Determine the (X, Y) coordinate at the center of the cell enclosing the given text.  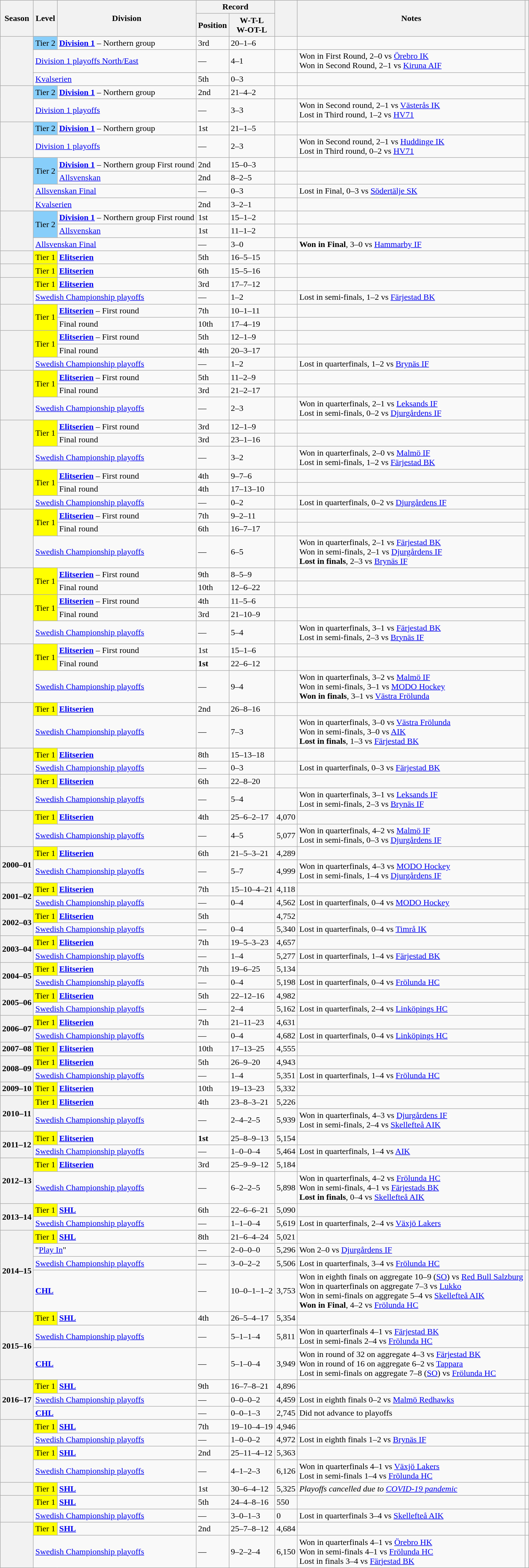
21–4–2 (252, 92)
Division 1 playoffs North/East (115, 61)
15–13–18 (252, 755)
9–2–11 (252, 516)
26–5–4–17 (252, 1318)
Won 2–0 vs Djurgårdens IF (411, 1250)
15–0–3 (252, 164)
Won in quarterfinals, 4–2 vs Malmö IFLost in semi-finals, 0–3 vs Djurgårdens IF (411, 835)
5,154 (286, 1138)
7–3 (252, 732)
3–0 (252, 244)
Won in quarterfinals, 3–1 vs Leksands IFLost in semi-finals, 2–3 vs Brynäs IF (411, 799)
4,289 (286, 853)
Won in quarterfinals, 4–3 vs MODO HockeyLost in semi-finals, 1–4 vs Djurgårdens IF (411, 871)
Won in quarterfinals, 2–1 vs Färjestad BKWon in semi-finals, 2–1 vs Djurgårdens IF Lost in finals, 2–3 vs Brynäs IF (411, 552)
5–1–1–4 (252, 1336)
16–7–17 (252, 529)
2003–04 (17, 949)
8–2–5 (252, 177)
2013–14 (17, 1217)
5,162 (286, 1009)
4,631 (286, 1022)
0–0–1–3 (252, 1413)
19–13–23 (252, 1089)
5,351 (286, 1075)
10–1–11 (252, 311)
24–4–8–16 (252, 1502)
12–6–22 (252, 588)
Won in quarterfinals, 4–3 vs Djurgårdens IFLost in semi-finals, 2–4 vs Skellefteå AIK (411, 1120)
17–13–10 (252, 489)
Level (45, 18)
Won in quarterfinals, 2–0 vs Malmö IFLost in semi-finals, 1–2 vs Färjestad BK (411, 458)
3–0–2–2 (252, 1263)
Won in quarterfinals, 2–1 vs Leksands IFLost in semi-finals, 0–2 vs Djurgårdens IF (411, 408)
Position (213, 25)
Lost in quarterfinals, 1–4 vs AIK (411, 1151)
2001–02 (17, 896)
4,943 (286, 1062)
16–7–8–21 (252, 1386)
4,459 (286, 1400)
3–0–1–3 (252, 1516)
2002–03 (17, 922)
Lost in quarterfinals 3–4 vs Skellefteå AIK (411, 1516)
4,684 (286, 1529)
5,898 (286, 1187)
4,896 (286, 1386)
2012–13 (17, 1181)
Lost in quarterfinals, 0–4 vs Frölunda HC (411, 982)
2011–12 (17, 1145)
4,999 (286, 871)
Lost in quarterfinals, 0–4 vs Timrå IK (411, 929)
Won in quarterfinals, 3–1 vs Färjestad BKLost in semi-finals, 2–3 vs Brynäs IF (411, 632)
Won in quarterfinals, 4–2 vs Frölunda HCWon in semi-finals, 4–1 vs Färjestads BK Lost in finals, 0–4 vs Skellefteå AIK (411, 1187)
3–2–1 (252, 204)
Lost in quarterfinals, 1–4 vs Färjestad BK (411, 956)
21–10–9 (252, 614)
4,972 (286, 1439)
4,118 (286, 889)
W-T-LW-OT-L (252, 25)
Lost in quarterfinals, 0–4 vs Linköpings HC (411, 1036)
Won in quarterfinals 4–1 vs Färjestad BKLost in semi-finals 2–4 vs Frölunda HC (411, 1336)
4,982 (286, 996)
16–5–15 (252, 257)
Won in Final, 3–0 vs Hammarby IF (411, 244)
22–12–16 (252, 996)
5,077 (286, 835)
Won in quarterfinals 4–1 vs Växjö LakersLost in semi-finals 1–4 vs Frölunda HC (411, 1471)
2010–11 (17, 1113)
6,150 (286, 1552)
Lost in quarterfinals, 3–4 vs Frölunda HC (411, 1263)
Lost in Final, 0–3 vs Södertälje SK (411, 191)
"Play In" (115, 1250)
4,657 (286, 942)
2007–08 (17, 1049)
4–1 (252, 61)
4,682 (286, 1036)
21–2–17 (252, 390)
5,939 (286, 1120)
19–5–3–23 (252, 942)
5,354 (286, 1318)
20–3–17 (252, 350)
4,562 (286, 902)
25–11–4–12 (252, 1453)
11–1–2 (252, 231)
17–4–19 (252, 324)
21–11–23 (252, 1022)
5,277 (286, 956)
2000–01 (17, 864)
Lost in quarterfinals, 2–4 vs Växjö Lakers (411, 1224)
26–8–16 (252, 709)
2–4 (252, 1009)
15–1–6 (252, 650)
5,340 (286, 929)
9–2–2–4 (252, 1552)
4,555 (286, 1049)
Lost in quarterfinals, 1–2 vs Brynäs IF (411, 364)
23–8–3–21 (252, 1102)
22–6–12 (252, 663)
5,090 (286, 1210)
Did not advance to playoffs (411, 1413)
25–7–8–12 (252, 1529)
Lost in quarterfinals, 2–4 vs Linköpings HC (411, 1009)
5–1–0–4 (252, 1364)
Playoffs cancelled due to COVID-19 pandemic (411, 1489)
Lost in semi-finals, 1–2 vs Färjestad BK (411, 297)
25–6–2–17 (252, 817)
3,753 (286, 1291)
9–7–6 (252, 476)
15–10–4–21 (252, 889)
19–10–4–19 (252, 1426)
15–1–2 (252, 218)
4–1–2–3 (252, 1471)
Lost in quarterfinals, 0–3 vs Färjestad BK (411, 768)
25–9–9–12 (252, 1164)
Won in Second round, 2–1 vs Huddinge IKLost in Third round, 0–2 vs HV71 (411, 146)
5,811 (286, 1336)
23–1–16 (252, 440)
Won in quarterfinals 4–1 vs Örebro HKWon in semi-finals 4–1 vs Frölunda HC Lost in finals 3–4 vs Färjestad BK (411, 1552)
6,126 (286, 1471)
0–2 (252, 502)
4,752 (286, 916)
21–6–4–24 (252, 1237)
2016–17 (17, 1400)
2,745 (286, 1413)
3,949 (286, 1364)
550 (286, 1502)
6–5 (252, 552)
8–5–9 (252, 574)
4,070 (286, 817)
5,021 (286, 1237)
Lost in quarterfinals, 0–2 vs Djurgårdens IF (411, 502)
2015–16 (17, 1346)
2005–06 (17, 1002)
1–0–0–4 (252, 1151)
5–7 (252, 871)
5,296 (286, 1250)
1–0–0–2 (252, 1439)
20–1–6 (252, 43)
17–13–25 (252, 1049)
26–9–20 (252, 1062)
5,464 (286, 1151)
Division (127, 18)
5,506 (286, 1263)
2–4–2–5 (252, 1120)
Lost in quarterfinals, 0–4 vs MODO Hockey (411, 902)
Lost in eighth finals 0–2 vs Malmö Redhawks (411, 1400)
11–2–9 (252, 377)
2009–10 (17, 1089)
21–5–3–21 (252, 853)
1–1–0–4 (252, 1224)
2014–15 (17, 1271)
Record (235, 7)
Won in Second round, 2–1 vs Västerås IKLost in Third round, 1–2 vs HV71 (411, 110)
Lost in eighth finals 1–2 vs Brynäs IF (411, 1439)
Season (17, 18)
5,134 (286, 969)
5,325 (286, 1489)
5,332 (286, 1089)
Won in quarterfinals, 3–2 vs Malmö IFWon in semi-finals, 3–1 vs MODO Hockey Won in finals, 3–1 vs Västra Frölunda (411, 686)
30–6–4–12 (252, 1489)
4–5 (252, 835)
5,198 (286, 982)
2008–09 (17, 1069)
25–8–9–13 (252, 1138)
2004–05 (17, 976)
6–2–2–5 (252, 1187)
11–5–6 (252, 601)
Won in quarterfinals, 3–0 vs Västra FrölundaWon in semi-finals, 3–0 vs AIK Lost in finals, 1–3 vs Färjestad BK (411, 732)
0 (286, 1516)
5,619 (286, 1224)
0–0–0–2 (252, 1400)
22–8–20 (252, 781)
4,946 (286, 1426)
Notes (411, 18)
19–6–25 (252, 969)
22–6–6–21 (252, 1210)
2006–07 (17, 1029)
3–2 (252, 458)
15–5–16 (252, 271)
5,226 (286, 1102)
5,184 (286, 1164)
2–0–0–0 (252, 1250)
10–0–1–1–2 (252, 1291)
5,363 (286, 1453)
17–7–12 (252, 284)
Lost in quarterfinals, 1–4 vs Frölunda HC (411, 1075)
Won in First Round, 2–0 vs Örebro IK Won in Second Round, 2–1 vs Kiruna AIF (411, 61)
3–3 (252, 110)
9–4 (252, 686)
21–1–5 (252, 128)
